Identify which cell holds the provided text, then report its [X, Y] central coordinate. 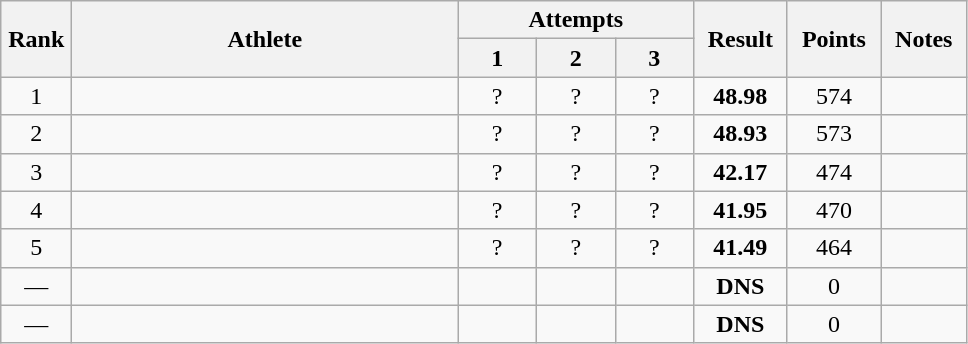
5 [36, 248]
Rank [36, 39]
Points [834, 39]
4 [36, 210]
Notes [924, 39]
Result [741, 39]
574 [834, 96]
48.98 [741, 96]
474 [834, 172]
48.93 [741, 134]
573 [834, 134]
41.95 [741, 210]
Athlete [265, 39]
Attempts [576, 20]
470 [834, 210]
464 [834, 248]
41.49 [741, 248]
42.17 [741, 172]
